Locate the cell with the specified text and output its (X, Y) center coordinate. 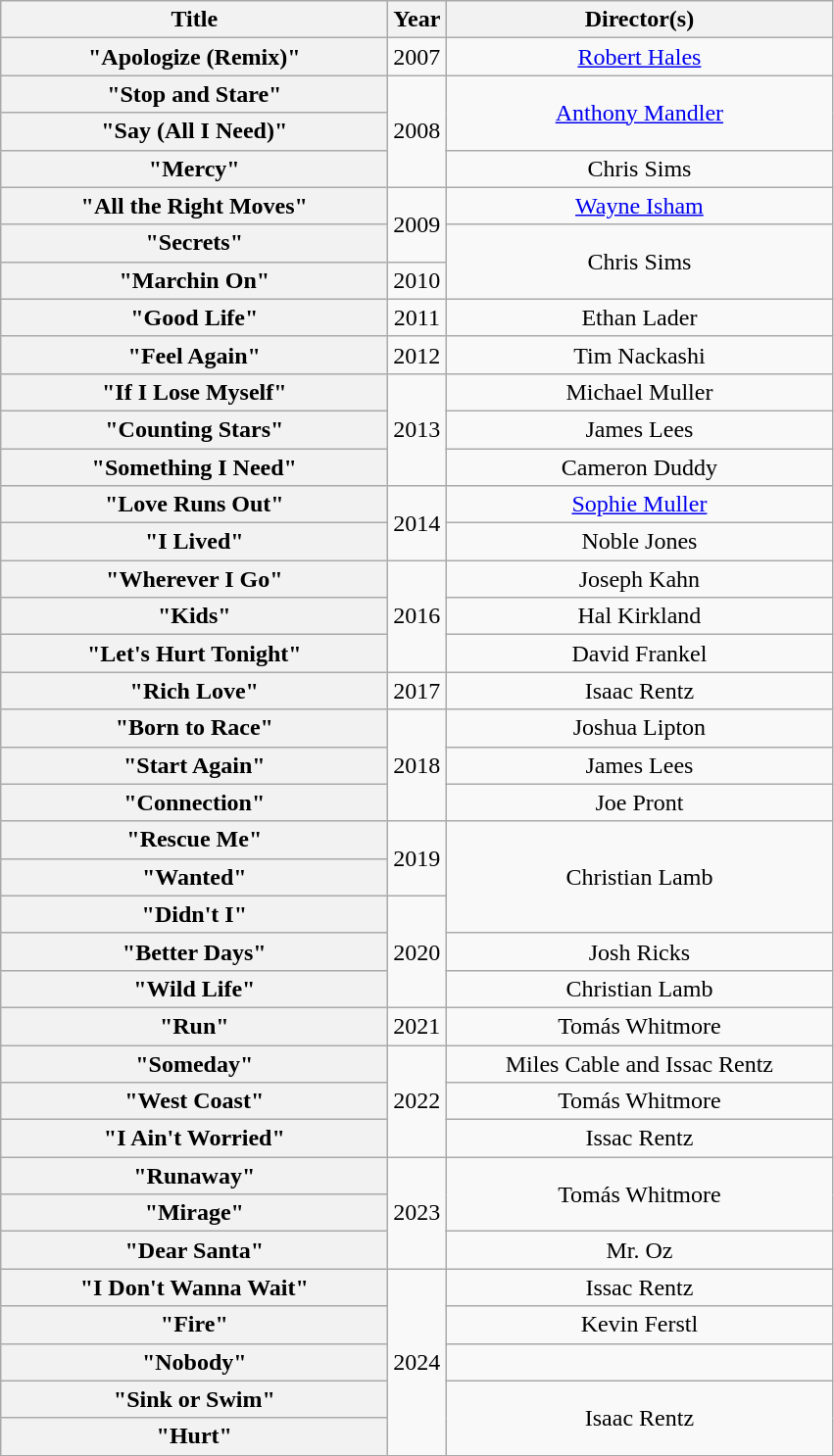
2011 (417, 317)
"I Ain't Worried" (194, 1139)
"Secrets" (194, 243)
"Hurt" (194, 1436)
2021 (417, 1026)
Joseph Kahn (639, 579)
"Someday" (194, 1063)
2007 (417, 57)
2020 (417, 951)
Michael Muller (639, 392)
"Born to Race" (194, 728)
2010 (417, 280)
"Something I Need" (194, 467)
"Mercy" (194, 169)
"Wanted" (194, 877)
Director(s) (639, 20)
"Marchin On" (194, 280)
"Counting Stars" (194, 429)
"Dear Santa" (194, 1250)
"Start Again" (194, 765)
Mr. Oz (639, 1250)
"Run" (194, 1026)
"Nobody" (194, 1362)
"Fire" (194, 1325)
Kevin Ferstl (639, 1325)
"Mirage" (194, 1213)
"Stop and Stare" (194, 94)
Ethan Lader (639, 317)
"Rich Love" (194, 691)
Noble Jones (639, 542)
David Frankel (639, 654)
"Say (All I Need)" (194, 131)
Josh Ricks (639, 951)
2019 (417, 858)
2022 (417, 1100)
"Kids" (194, 616)
"Wild Life" (194, 989)
Anthony Mandler (639, 113)
"Sink or Swim" (194, 1399)
Cameron Duddy (639, 467)
2013 (417, 429)
"Connection" (194, 802)
Hal Kirkland (639, 616)
"I Don't Wanna Wait" (194, 1287)
Joe Pront (639, 802)
Wayne Isham (639, 206)
"Let's Hurt Tonight" (194, 654)
2017 (417, 691)
"Feel Again" (194, 355)
Robert Hales (639, 57)
"Rescue Me" (194, 840)
Joshua Lipton (639, 728)
2023 (417, 1213)
"Good Life" (194, 317)
Sophie Muller (639, 505)
"I Lived" (194, 542)
"Didn't I" (194, 914)
Miles Cable and Issac Rentz (639, 1063)
2014 (417, 523)
Year (417, 20)
"All the Right Moves" (194, 206)
"If I Lose Myself" (194, 392)
Title (194, 20)
2012 (417, 355)
"Runaway" (194, 1176)
"Love Runs Out" (194, 505)
2016 (417, 616)
2024 (417, 1362)
"Apologize (Remix)" (194, 57)
"Wherever I Go" (194, 579)
Tim Nackashi (639, 355)
2018 (417, 765)
2008 (417, 131)
"Better Days" (194, 951)
2009 (417, 224)
"West Coast" (194, 1101)
